Detect which cell encompasses the target text, then output its [X, Y] center coordinate. 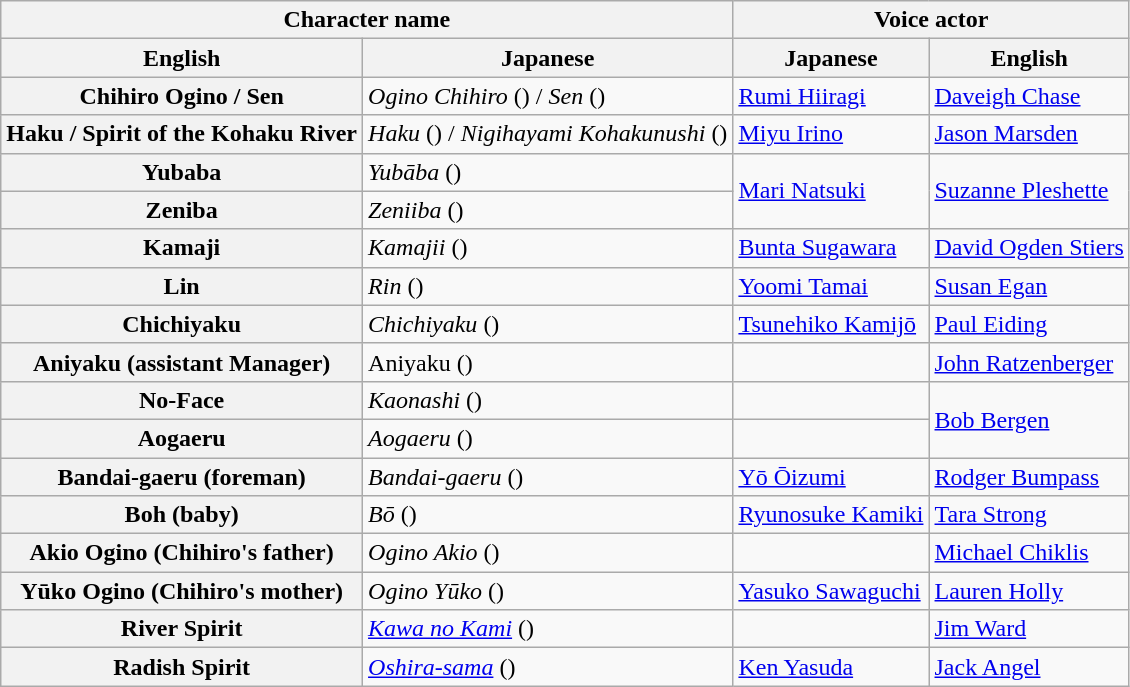
Suzanne Pleshette [1029, 191]
Aogaeru () [548, 438]
Ogino Chihiro () / Sen () [548, 96]
Character name [367, 20]
No-Face [182, 400]
Kaonashi () [548, 400]
Chihiro Ogino / Sen [182, 96]
Yubāba () [548, 172]
Rodger Bumpass [1029, 477]
Paul Eiding [1029, 324]
Bunta Sugawara [831, 248]
Ogino Yūko () [548, 591]
Ken Yasuda [831, 667]
Susan Egan [1029, 286]
Bō () [548, 515]
Chichiyaku () [548, 324]
Michael Chiklis [1029, 553]
Aogaeru [182, 438]
Ogino Akio () [548, 553]
Bandai-gaeru (foreman) [182, 477]
Zeniba [182, 210]
Oshira-sama () [548, 667]
Bob Bergen [1029, 419]
Miyu Irino [831, 134]
Voice actor [931, 20]
Haku () / Nigihayami Kohakunushi () [548, 134]
Haku / Spirit of the Kohaku River [182, 134]
Tsunehiko Kamijō [831, 324]
David Ogden Stiers [1029, 248]
Akio Ogino (Chihiro's father) [182, 553]
Boh (baby) [182, 515]
Jason Marsden [1029, 134]
Kawa no Kami () [548, 629]
Ryunosuke Kamiki [831, 515]
Tara Strong [1029, 515]
Yasuko Sawaguchi [831, 591]
Jack Angel [1029, 667]
Aniyaku () [548, 362]
Yūko Ogino (Chihiro's mother) [182, 591]
Yoomi Tamai [831, 286]
Kamajii () [548, 248]
River Spirit [182, 629]
Lauren Holly [1029, 591]
Kamaji [182, 248]
Lin [182, 286]
Chichiyaku [182, 324]
Yō Ōizumi [831, 477]
Daveigh Chase [1029, 96]
Bandai-gaeru () [548, 477]
Rin () [548, 286]
Zeniiba () [548, 210]
Mari Natsuki [831, 191]
Jim Ward [1029, 629]
Yubaba [182, 172]
Aniyaku (assistant Manager) [182, 362]
Rumi Hiiragi [831, 96]
Radish Spirit [182, 667]
John Ratzenberger [1029, 362]
